From the cell containing the given text, extract its center point as [x, y] coordinate. 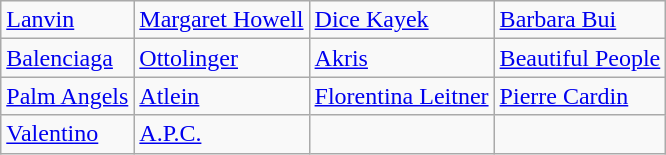
Pierre Cardin [580, 96]
Ottolinger [222, 58]
Akris [402, 58]
Palm Angels [68, 96]
Beautiful People [580, 58]
Barbara Bui [580, 20]
A.P.C. [222, 134]
Atlein [222, 96]
Margaret Howell [222, 20]
Balenciaga [68, 58]
Valentino [68, 134]
Florentina Leitner [402, 96]
Lanvin [68, 20]
Dice Kayek [402, 20]
